Pinpoint the cell where the given text exists, returning its (x, y) midpoint coordinate. 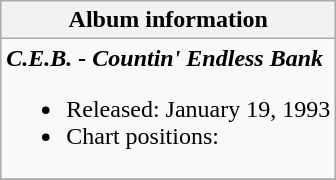
Album information (168, 20)
C.E.B. - Countin' Endless BankReleased: January 19, 1993Chart positions: (168, 109)
